Find where the given text appears and provide that cell's center as [X, Y] coordinate. 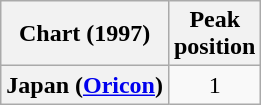
1 [214, 85]
Chart (1997) [85, 34]
Japan (Oricon) [85, 85]
Peakposition [214, 34]
